Locate the cell with the specified text and output its (X, Y) center coordinate. 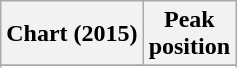
Chart (2015) (72, 34)
Peak position (189, 34)
